Return [x, y] of the center of cell containing provided text 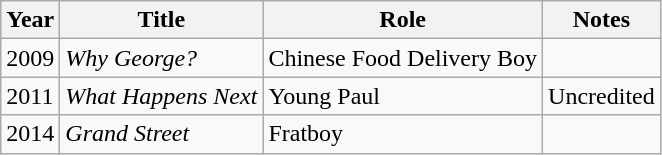
2014 [30, 134]
What Happens Next [162, 96]
Notes [602, 20]
Title [162, 20]
Year [30, 20]
Grand Street [162, 134]
2011 [30, 96]
Young Paul [403, 96]
Chinese Food Delivery Boy [403, 58]
Uncredited [602, 96]
2009 [30, 58]
Why George? [162, 58]
Role [403, 20]
Fratboy [403, 134]
